From the cell containing the given text, extract its center point as (x, y) coordinate. 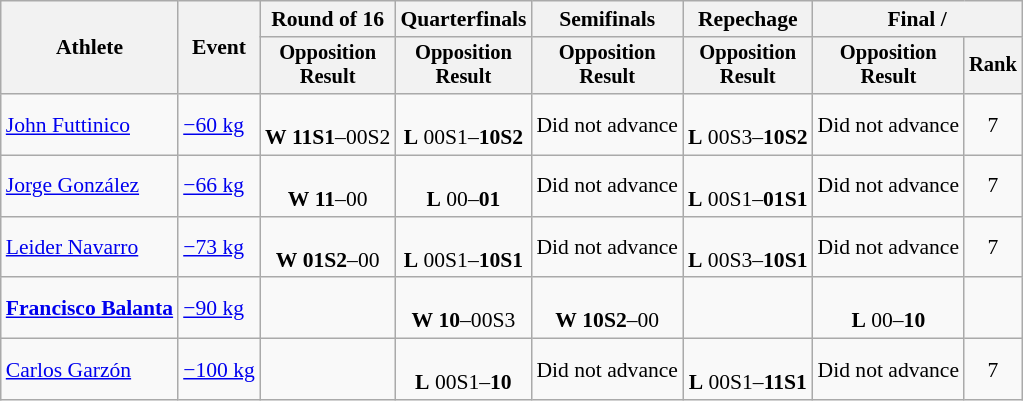
−66 kg (219, 186)
Francisco Balanta (90, 308)
Round of 16 (328, 19)
−90 kg (219, 308)
Leider Navarro (90, 248)
W 10–00S3 (463, 308)
L 00S1–10S1 (463, 248)
Final / (918, 19)
−60 kg (219, 124)
L 00S3–10S1 (748, 248)
Repechage (748, 19)
L 00–01 (463, 186)
Jorge González (90, 186)
L 00S1–11S1 (748, 370)
W 01S2–00 (328, 248)
−100 kg (219, 370)
Rank (993, 66)
W 11–00 (328, 186)
Event (219, 48)
L 00–10 (889, 308)
L 00S1–01S1 (748, 186)
Semifinals (607, 19)
W 11S1–00S2 (328, 124)
Quarterfinals (463, 19)
Athlete (90, 48)
L 00S1–10S2 (463, 124)
L 00S3–10S2 (748, 124)
W 10S2–00 (607, 308)
−73 kg (219, 248)
Carlos Garzón (90, 370)
L 00S1–10 (463, 370)
John Futtinico (90, 124)
